Locate the cell with the specified text and output its [x, y] center coordinate. 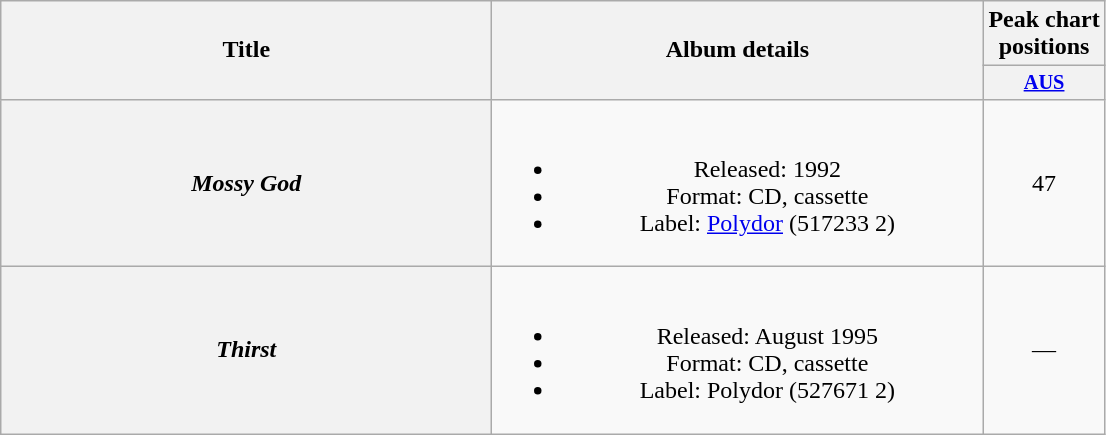
Thirst [246, 350]
— [1044, 350]
47 [1044, 182]
AUS [1044, 83]
Album details [738, 50]
Title [246, 50]
Peak chartpositions [1044, 34]
Released: 1992Format: CD, cassetteLabel: Polydor (517233 2) [738, 182]
Mossy God [246, 182]
Released: August 1995Format: CD, cassetteLabel: Polydor (527671 2) [738, 350]
